Output the (x, y) coordinate of the center of the cell containing the given text.  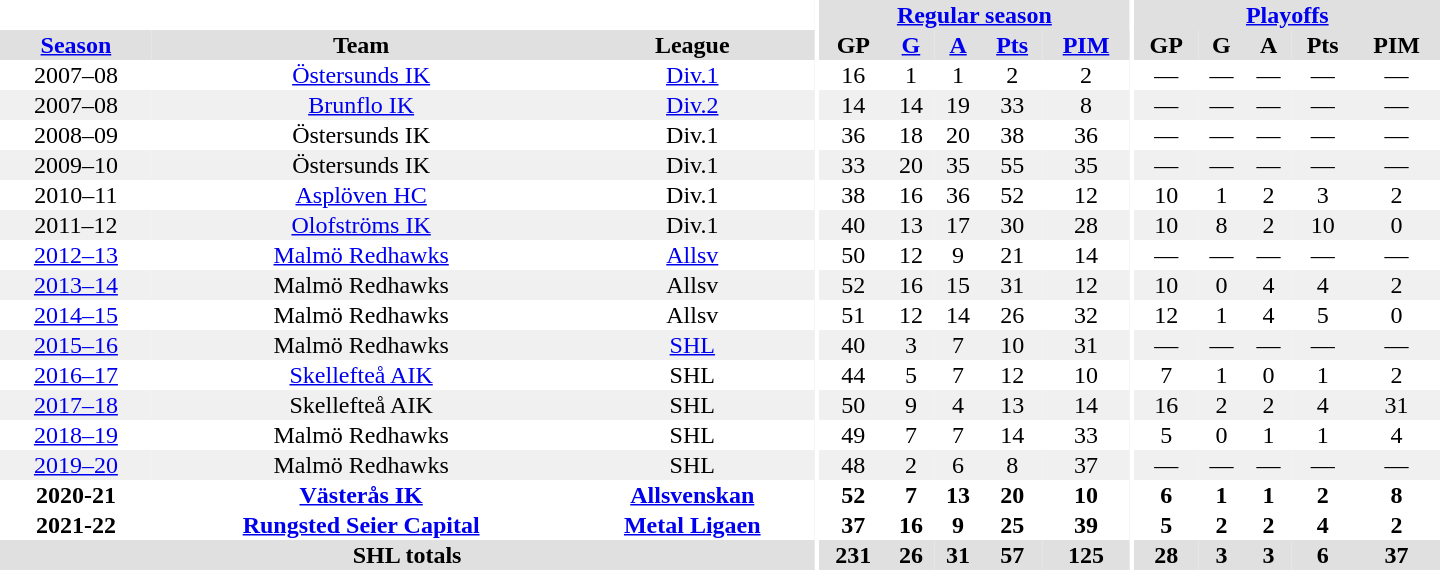
League (692, 45)
2010–11 (76, 195)
Regular season (974, 15)
51 (853, 315)
SHL totals (407, 555)
231 (853, 555)
57 (1012, 555)
15 (958, 285)
21 (1012, 255)
125 (1086, 555)
2017–18 (76, 405)
48 (853, 465)
2019–20 (76, 465)
2016–17 (76, 375)
Div.2 (692, 105)
2020-21 (76, 495)
Team (362, 45)
2021-22 (76, 525)
Brunflo IK (362, 105)
2014–15 (76, 315)
18 (910, 135)
2009–10 (76, 165)
Västerås IK (362, 495)
2008–09 (76, 135)
44 (853, 375)
2015–16 (76, 345)
Metal Ligaen (692, 525)
30 (1012, 225)
49 (853, 435)
39 (1086, 525)
Playoffs (1288, 15)
Rungsted Seier Capital (362, 525)
2018–19 (76, 435)
2013–14 (76, 285)
2011–12 (76, 225)
55 (1012, 165)
25 (1012, 525)
2012–13 (76, 255)
Allsvenskan (692, 495)
Olofströms IK (362, 225)
17 (958, 225)
19 (958, 105)
32 (1086, 315)
Season (76, 45)
Asplöven HC (362, 195)
